Provide the (X, Y) coordinate of the cell's center where the given text is located.  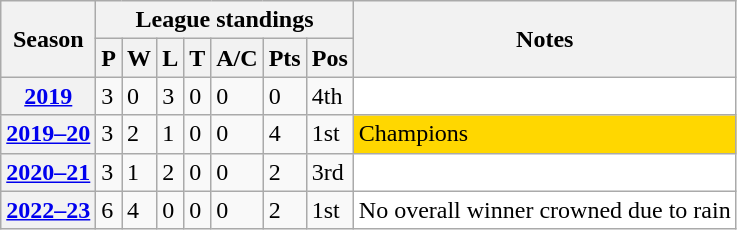
A/C (237, 58)
Pos (330, 58)
Season (48, 39)
No overall winner crowned due to rain (544, 210)
Pts (284, 58)
2019–20 (48, 134)
2019 (48, 96)
L (170, 58)
Notes (544, 39)
Champions (544, 134)
6 (109, 210)
T (198, 58)
W (140, 58)
2020–21 (48, 172)
4th (330, 96)
2022–23 (48, 210)
League standings (224, 20)
P (109, 58)
3rd (330, 172)
